Output the [X, Y] coordinate of the center of the cell containing the given text.  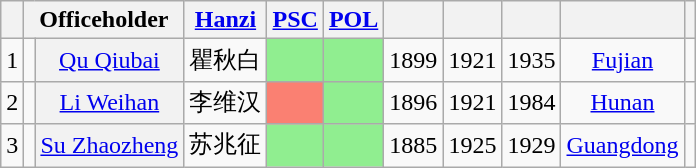
3 [12, 146]
Qu Qiubai [110, 60]
POL [353, 20]
苏兆征 [226, 146]
李维汉 [226, 102]
1935 [532, 60]
Guangdong [622, 146]
Su Zhaozheng [110, 146]
PSC [295, 20]
1896 [414, 102]
Hunan [622, 102]
Li Weihan [110, 102]
1984 [532, 102]
Fujian [622, 60]
1 [12, 60]
1899 [414, 60]
Hanzi [226, 20]
瞿秋白 [226, 60]
1885 [414, 146]
1929 [532, 146]
1925 [472, 146]
2 [12, 102]
Officeholder [104, 20]
